Detect which cell encompasses the target text, then output its [X, Y] center coordinate. 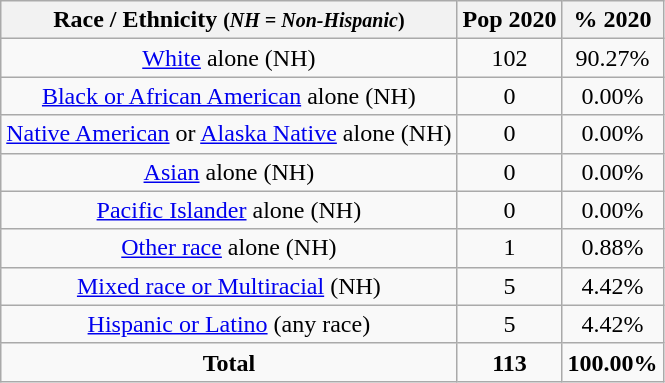
1 [510, 248]
% 2020 [612, 20]
100.00% [612, 362]
102 [510, 58]
Hispanic or Latino (any race) [229, 324]
Black or African American alone (NH) [229, 96]
Race / Ethnicity (NH = Non-Hispanic) [229, 20]
Asian alone (NH) [229, 172]
Native American or Alaska Native alone (NH) [229, 134]
Total [229, 362]
0.88% [612, 248]
Pacific Islander alone (NH) [229, 210]
90.27% [612, 58]
White alone (NH) [229, 58]
Pop 2020 [510, 20]
113 [510, 362]
Mixed race or Multiracial (NH) [229, 286]
Other race alone (NH) [229, 248]
